Search for the cell housing the specified text and yield its (X, Y) center coordinate. 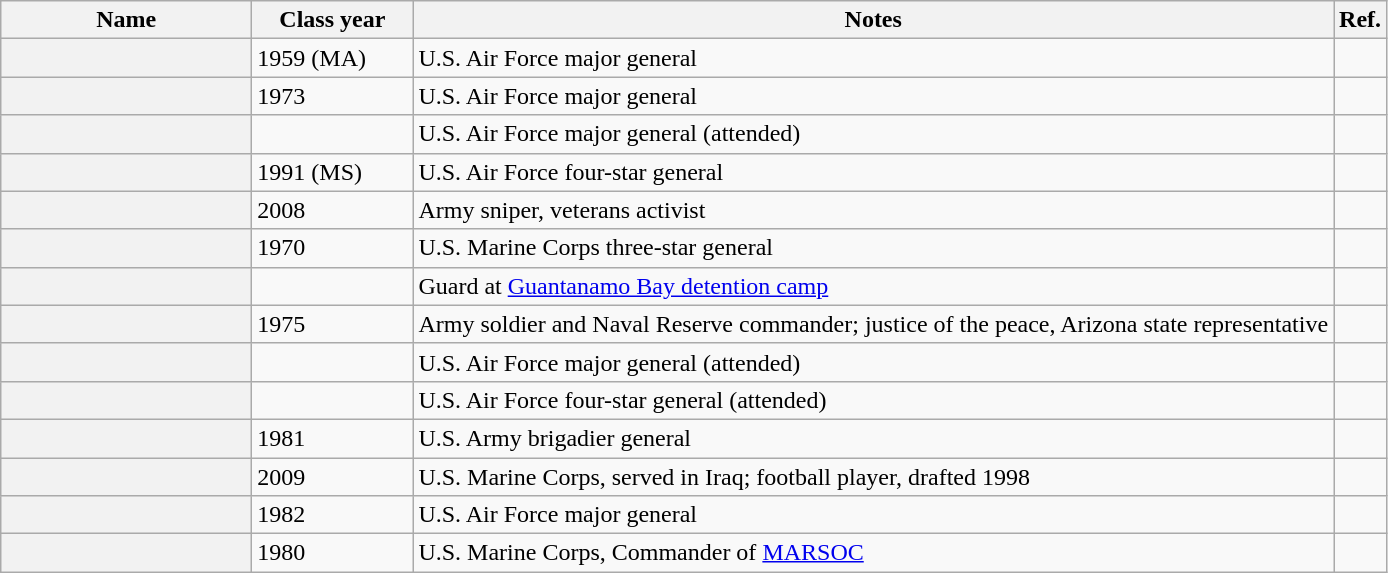
Notes (874, 20)
1959 (MA) (332, 58)
1980 (332, 553)
Guard at Guantanamo Bay detention camp (874, 286)
1981 (332, 438)
Army soldier and Naval Reserve commander; justice of the peace, Arizona state representative (874, 324)
U.S. Marine Corps, Commander of MARSOC (874, 553)
U.S. Air Force four-star general (874, 172)
2008 (332, 210)
2009 (332, 477)
Army sniper, veterans activist (874, 210)
Name (126, 20)
1970 (332, 248)
Ref. (1360, 20)
U.S. Air Force four-star general (attended) (874, 400)
1982 (332, 515)
U.S. Marine Corps, served in Iraq; football player, drafted 1998 (874, 477)
1973 (332, 96)
1991 (MS) (332, 172)
1975 (332, 324)
U.S. Army brigadier general (874, 438)
Class year (332, 20)
U.S. Marine Corps three-star general (874, 248)
